Return the [X, Y] coordinate for the center point of the cell that contains the specified text.  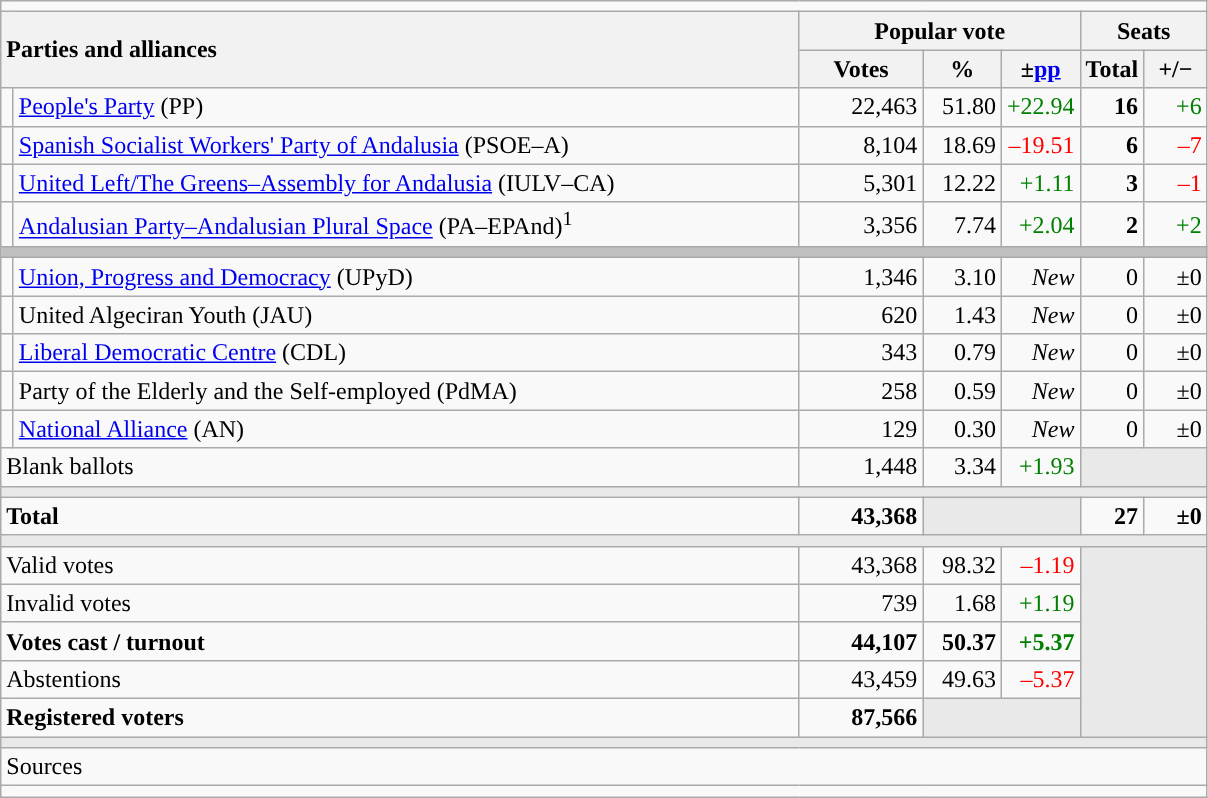
5,301 [861, 183]
98.32 [962, 565]
+1.93 [1040, 467]
±pp [1040, 69]
1.68 [962, 603]
87,566 [861, 718]
Blank ballots [400, 467]
27 [1112, 516]
258 [861, 391]
Union, Progress and Democracy (UPyD) [406, 277]
50.37 [962, 641]
8,104 [861, 145]
United Left/The Greens–Assembly for Andalusia (IULV–CA) [406, 183]
Sources [604, 767]
–1.19 [1040, 565]
739 [861, 603]
44,107 [861, 641]
3,356 [861, 224]
49.63 [962, 679]
12.22 [962, 183]
343 [861, 353]
+22.94 [1040, 107]
0.79 [962, 353]
16 [1112, 107]
Spanish Socialist Workers' Party of Andalusia (PSOE–A) [406, 145]
–7 [1176, 145]
Popular vote [940, 31]
+/− [1176, 69]
129 [861, 429]
0.30 [962, 429]
Valid votes [400, 565]
+5.37 [1040, 641]
United Algeciran Youth (JAU) [406, 315]
Votes cast / turnout [400, 641]
+2 [1176, 224]
Andalusian Party–Andalusian Plural Space (PA–EPAnd)1 [406, 224]
Liberal Democratic Centre (CDL) [406, 353]
–19.51 [1040, 145]
+1.19 [1040, 603]
22,463 [861, 107]
7.74 [962, 224]
0.59 [962, 391]
1.43 [962, 315]
+1.11 [1040, 183]
1,346 [861, 277]
18.69 [962, 145]
National Alliance (AN) [406, 429]
–1 [1176, 183]
Registered voters [400, 718]
Invalid votes [400, 603]
3.34 [962, 467]
2 [1112, 224]
Party of the Elderly and the Self-employed (PdMA) [406, 391]
–5.37 [1040, 679]
Parties and alliances [400, 50]
6 [1112, 145]
51.80 [962, 107]
Seats [1144, 31]
People's Party (PP) [406, 107]
+2.04 [1040, 224]
Abstentions [400, 679]
43,459 [861, 679]
620 [861, 315]
1,448 [861, 467]
3 [1112, 183]
3.10 [962, 277]
Votes [861, 69]
+6 [1176, 107]
% [962, 69]
